Identify which cell holds the provided text, then report its (x, y) central coordinate. 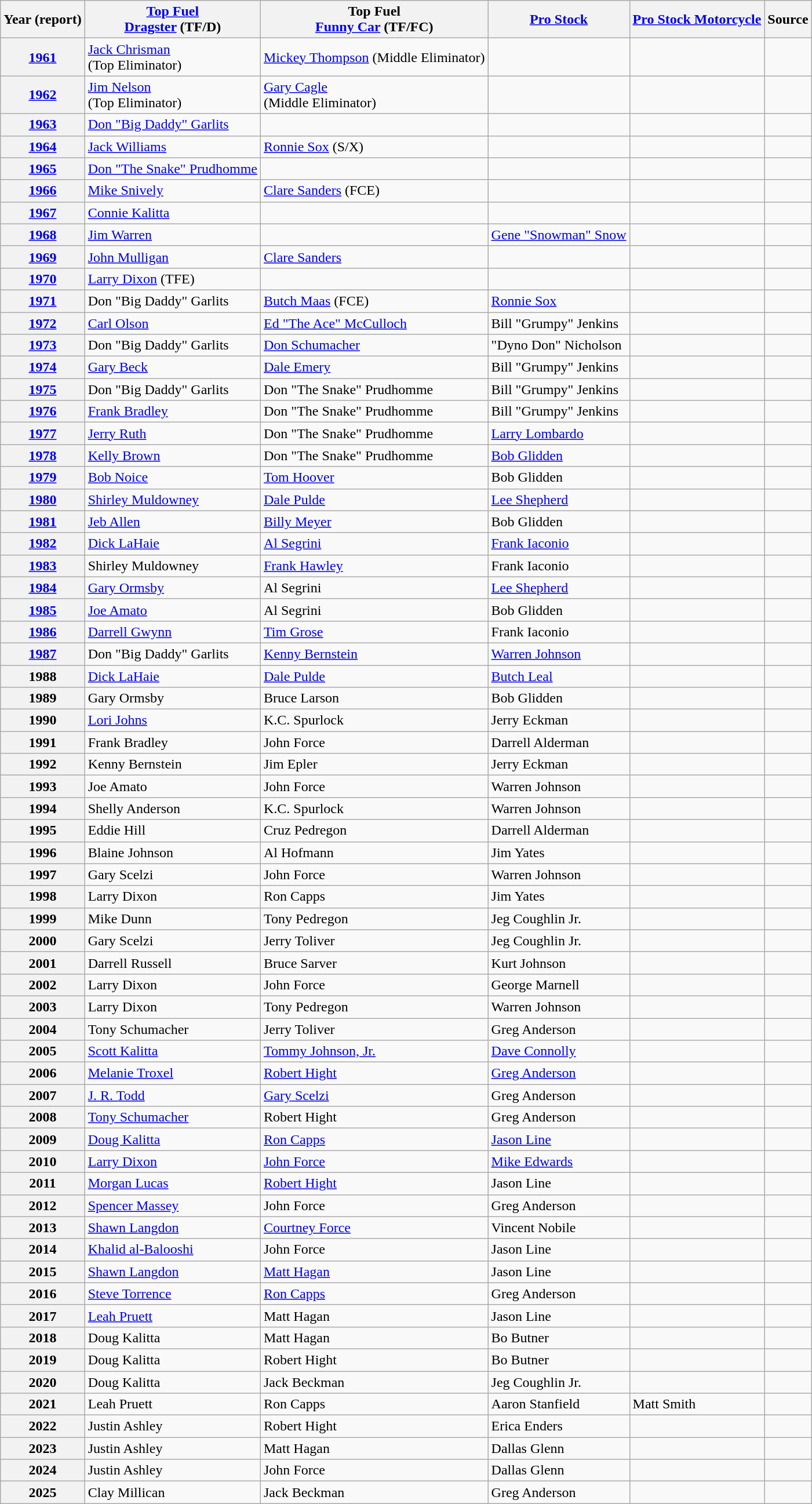
1977 (43, 434)
2002 (43, 985)
Scott Kalitta (173, 1051)
1980 (43, 500)
J. R. Todd (173, 1095)
Ed "The Ace" McCulloch (374, 323)
Billy Meyer (374, 522)
Ronnie Sox (559, 301)
Tim Grose (374, 632)
2003 (43, 1007)
1972 (43, 323)
1988 (43, 676)
Gene "Snowman" Snow (559, 235)
Lori Johns (173, 720)
"Dyno Don" Nicholson (559, 345)
Top FuelFunny Car (TF/FC) (374, 20)
2023 (43, 1448)
Jerry Ruth (173, 434)
Carl Olson (173, 323)
Gary Beck (173, 367)
Bob Noice (173, 478)
2025 (43, 1492)
Morgan Lucas (173, 1183)
Shelly Anderson (173, 809)
1964 (43, 147)
Tommy Johnson, Jr. (374, 1051)
Erica Enders (559, 1426)
2006 (43, 1073)
Melanie Troxel (173, 1073)
2010 (43, 1161)
1976 (43, 411)
2019 (43, 1360)
1978 (43, 456)
Frank Hawley (374, 566)
2012 (43, 1206)
Jim Epler (374, 764)
2022 (43, 1426)
2021 (43, 1404)
Don Schumacher (374, 345)
Spencer Massey (173, 1206)
Mike Snively (173, 191)
Aaron Stanfield (559, 1404)
1990 (43, 720)
2007 (43, 1095)
Jim Warren (173, 235)
2009 (43, 1139)
Bruce Larson (374, 698)
Jack Williams (173, 147)
Blaine Johnson (173, 853)
Top FuelDragster (TF/D) (173, 20)
1970 (43, 279)
Mike Dunn (173, 919)
2013 (43, 1228)
Source (788, 20)
1965 (43, 169)
Mike Edwards (559, 1161)
1973 (43, 345)
1962 (43, 95)
Gary Cagle (Middle Eliminator) (374, 95)
2008 (43, 1117)
2018 (43, 1338)
1981 (43, 522)
2000 (43, 941)
1989 (43, 698)
Pro Stock Motorcycle (697, 20)
Mickey Thompson (Middle Eliminator) (374, 57)
2005 (43, 1051)
Clay Millican (173, 1492)
1961 (43, 57)
Khalid al-Balooshi (173, 1250)
1993 (43, 786)
2004 (43, 1029)
Ronnie Sox (S/X) (374, 147)
1963 (43, 125)
1974 (43, 367)
1999 (43, 919)
1985 (43, 610)
1994 (43, 809)
1969 (43, 257)
Jack Chrisman(Top Eliminator) (173, 57)
1997 (43, 875)
Darrell Russell (173, 963)
Matt Smith (697, 1404)
1967 (43, 213)
1982 (43, 544)
John Mulligan (173, 257)
1979 (43, 478)
Clare Sanders (FCE) (374, 191)
1971 (43, 301)
Dave Connolly (559, 1051)
Courtney Force (374, 1228)
Larry Lombardo (559, 434)
Bruce Sarver (374, 963)
Butch Maas (FCE) (374, 301)
1998 (43, 897)
1996 (43, 853)
Darrell Gwynn (173, 632)
2016 (43, 1294)
2017 (43, 1316)
Larry Dixon (TFE) (173, 279)
1986 (43, 632)
Connie Kalitta (173, 213)
1975 (43, 389)
2014 (43, 1250)
Vincent Nobile (559, 1228)
2020 (43, 1382)
Al Hofmann (374, 853)
Butch Leal (559, 676)
1968 (43, 235)
2001 (43, 963)
Jim Nelson(Top Eliminator) (173, 95)
Year (report) (43, 20)
Kurt Johnson (559, 963)
Eddie Hill (173, 831)
1984 (43, 588)
1987 (43, 654)
George Marnell (559, 985)
Cruz Pedregon (374, 831)
2011 (43, 1183)
Clare Sanders (374, 257)
1966 (43, 191)
2024 (43, 1470)
1992 (43, 764)
1995 (43, 831)
1991 (43, 742)
Dale Emery (374, 367)
1983 (43, 566)
Steve Torrence (173, 1294)
Tom Hoover (374, 478)
Jeb Allen (173, 522)
Kelly Brown (173, 456)
2015 (43, 1272)
Pro Stock (559, 20)
